Locate the cell with the specified text and output its [X, Y] center coordinate. 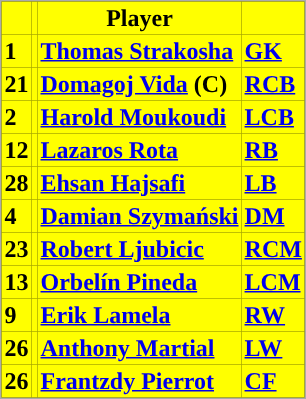
12 [17, 150]
RCB [274, 84]
DM [274, 216]
21 [17, 84]
4 [17, 216]
LW [274, 348]
2 [17, 116]
1 [17, 50]
Robert Ljubicic [140, 248]
Thomas Strakosha [140, 50]
13 [17, 282]
Player [140, 18]
Anthony Martial [140, 348]
LB [274, 182]
Lazaros Rota [140, 150]
RW [274, 314]
Damian Szymański [140, 216]
Orbelín Pineda [140, 282]
GK [274, 50]
LCB [274, 116]
LCM [274, 282]
9 [17, 314]
RB [274, 150]
Domagoj Vida (C) [140, 84]
Erik Lamela [140, 314]
Frantzdy Pierrot [140, 380]
Ehsan Hajsafi [140, 182]
28 [17, 182]
RCM [274, 248]
23 [17, 248]
CF [274, 380]
Harold Moukoudi [140, 116]
